Search for the cell housing the specified text and yield its [x, y] center coordinate. 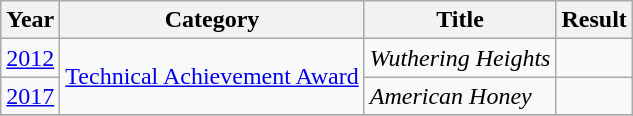
American Honey [460, 96]
Technical Achievement Award [212, 77]
Title [460, 20]
Year [30, 20]
2012 [30, 58]
2017 [30, 96]
Wuthering Heights [460, 58]
Category [212, 20]
Result [594, 20]
